Return the [X, Y] coordinate for the center point of the cell that contains the specified text.  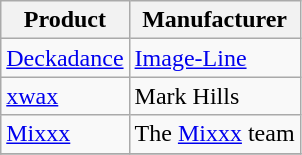
Image-Line [214, 58]
Manufacturer [214, 20]
The Mixxx team [214, 134]
Mark Hills [214, 96]
Deckadance [65, 58]
xwax [65, 96]
Product [65, 20]
Mixxx [65, 134]
